Capture the cell that displays the provided text and extract its (X, Y) central coordinate. 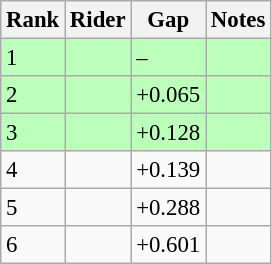
Gap (168, 20)
2 (33, 95)
Rider (98, 20)
+0.288 (168, 208)
+0.065 (168, 95)
5 (33, 208)
1 (33, 58)
3 (33, 133)
– (168, 58)
Rank (33, 20)
+0.601 (168, 245)
4 (33, 170)
Notes (238, 20)
6 (33, 245)
+0.128 (168, 133)
+0.139 (168, 170)
